Determine the (X, Y) coordinate at the center of the cell enclosing the given text.  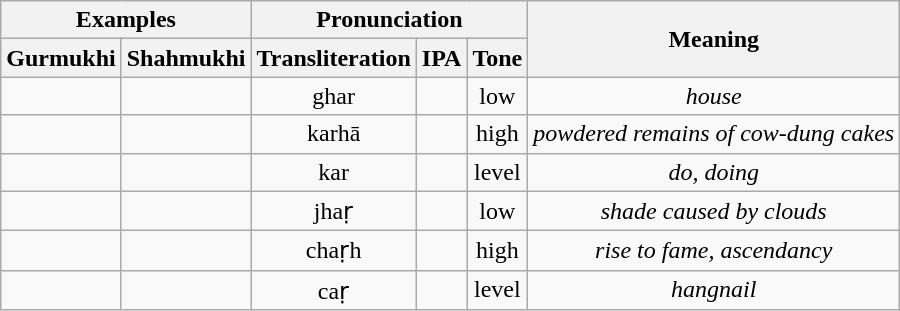
Meaning (714, 39)
karhā (334, 134)
powdered remains of cow-dung cakes (714, 134)
do, doing (714, 172)
hangnail (714, 290)
IPA (442, 58)
jhaṛ (334, 211)
Tone (498, 58)
Gurmukhi (61, 58)
rise to fame, ascendancy (714, 251)
Transliteration (334, 58)
chaṛh (334, 251)
caṛ (334, 290)
Shahmukhi (186, 58)
shade caused by clouds (714, 211)
ghar (334, 96)
Examples (126, 20)
kar (334, 172)
Pronunciation (390, 20)
house (714, 96)
